Search for the cell housing the specified text and yield its [X, Y] center coordinate. 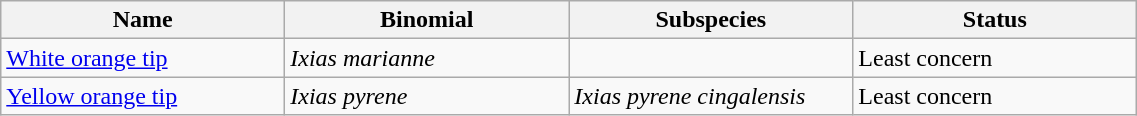
Status [995, 20]
White orange tip [143, 58]
Name [143, 20]
Ixias marianne [427, 58]
Ixias pyrene [427, 96]
Ixias pyrene cingalensis [711, 96]
Binomial [427, 20]
Subspecies [711, 20]
Yellow orange tip [143, 96]
